Provide the (x, y) coordinate of the cell's center where the given text is located.  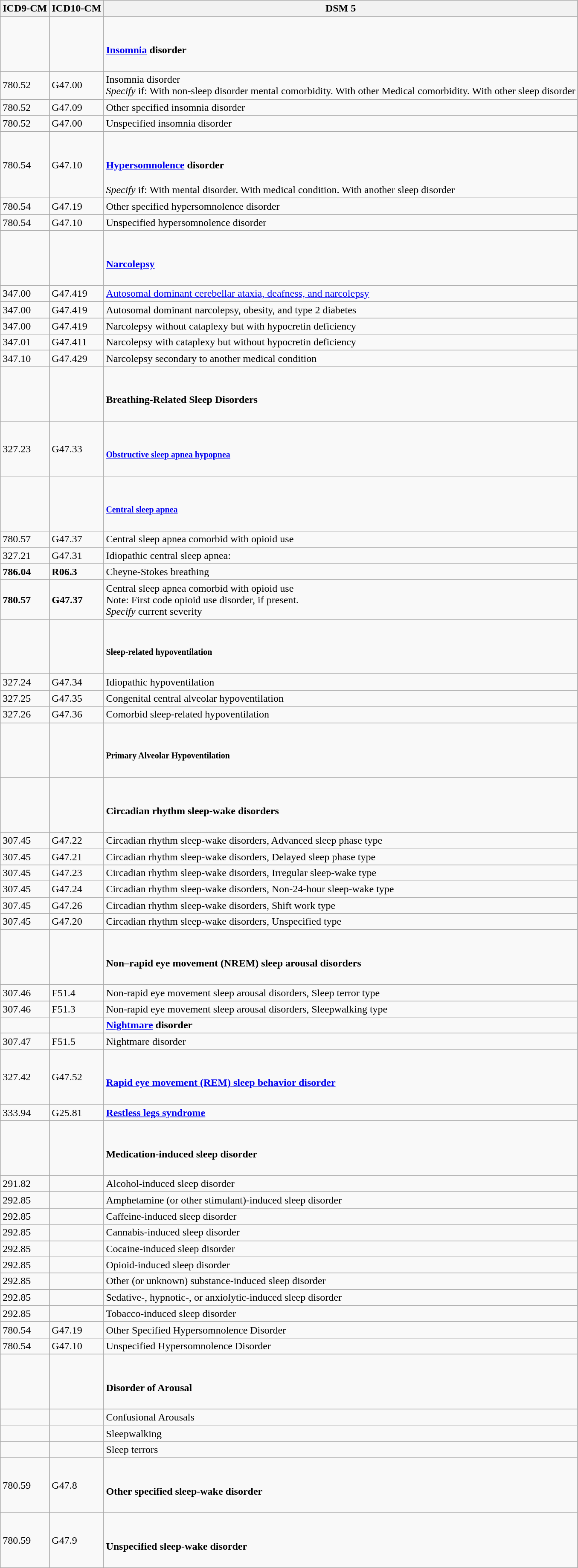
F51.4 (77, 993)
291.82 (25, 1184)
Obstructive sleep apnea hypopnea (340, 449)
G47.411 (77, 342)
Sleep-related hypoventilation (340, 646)
Opioid-induced sleep disorder (340, 1265)
Narcolepsy with cataplexy but without hypocretin deficiency (340, 342)
G47.21 (77, 857)
Autosomal dominant narcolepsy, obesity, and type 2 diabetes (340, 310)
G25.81 (77, 1113)
Congenital central alveolar hypoventilation (340, 698)
327.42 (25, 1077)
DSM 5 (340, 9)
Confusional Arousals (340, 1417)
Other (or unknown) substance-induced sleep disorder (340, 1281)
Circadian rhythm sleep-wake disorders, Delayed sleep phase type (340, 857)
Cheyne-Stokes breathing (340, 572)
Circadian rhythm sleep-wake disorders, Shift work type (340, 906)
Non-rapid eye movement sleep arousal disorders, Sleepwalking type (340, 1009)
Other specified insomnia disorder (340, 107)
Idiopathic central sleep apnea: (340, 555)
Autosomal dominant cerebellar ataxia, deafness, and narcolepsy (340, 294)
Other specified hypersomnolence disorder (340, 206)
Narcolepsy (340, 258)
G47.09 (77, 107)
327.21 (25, 555)
Circadian rhythm sleep-wake disorders, Non-24-hour sleep-wake type (340, 889)
R06.3 (77, 572)
Tobacco-induced sleep disorder (340, 1313)
Sleepwalking (340, 1433)
G47.429 (77, 359)
Idiopathic hypoventilation (340, 682)
Narcolepsy without cataplexy but with hypocretin deficiency (340, 326)
Caffeine-induced sleep disorder (340, 1216)
Amphetamine (or other stimulant)-induced sleep disorder (340, 1200)
327.25 (25, 698)
Cannabis-induced sleep disorder (340, 1232)
G47.23 (77, 873)
Alcohol-induced sleep disorder (340, 1184)
327.24 (25, 682)
Breathing-Related Sleep Disorders (340, 394)
G47.35 (77, 698)
F51.5 (77, 1041)
Unspecified hypersomnolence disorder (340, 223)
Rapid eye movement (REM) sleep behavior disorder (340, 1077)
Central sleep apnea comorbid with opioid useNote: First code opioid use disorder, if present.Specify current severity (340, 599)
Insomnia disorder (340, 44)
786.04 (25, 572)
Unspecified Hypersomnolence Disorder (340, 1346)
Unspecified sleep-wake disorder (340, 1540)
G47.26 (77, 906)
Central sleep apnea (340, 504)
Unspecified insomnia disorder (340, 124)
Circadian rhythm sleep-wake disorders (340, 805)
347.10 (25, 359)
327.23 (25, 449)
Circadian rhythm sleep-wake disorders, Advanced sleep phase type (340, 840)
ICD9-CM (25, 9)
G47.31 (77, 555)
Cocaine-induced sleep disorder (340, 1249)
Narcolepsy secondary to another medical condition (340, 359)
Insomnia disorderSpecify if: With non-sleep disorder mental comorbidity. With other Medical comorbidity. With other sleep disorder (340, 85)
333.94 (25, 1113)
Circadian rhythm sleep-wake disorders, Unspecified type (340, 922)
G47.34 (77, 682)
G47.8 (77, 1485)
Disorder of Arousal (340, 1381)
Sedative-, hypnotic-, or anxiolytic-induced sleep disorder (340, 1297)
Hypersomnolence disorderSpecify if: With mental disorder. With medical condition. With another sleep disorder (340, 165)
Medication-induced sleep disorder (340, 1149)
G47.33 (77, 449)
G47.9 (77, 1540)
307.47 (25, 1041)
Comorbid sleep-related hypoventilation (340, 715)
G47.20 (77, 922)
Non-rapid eye movement sleep arousal disorders, Sleep terror type (340, 993)
Non–rapid eye movement (NREM) sleep arousal disorders (340, 958)
327.26 (25, 715)
G47.22 (77, 840)
347.01 (25, 342)
ICD10-CM (77, 9)
G47.24 (77, 889)
Sleep terrors (340, 1449)
G47.36 (77, 715)
Central sleep apnea comorbid with opioid use (340, 539)
Other Specified Hypersomnolence Disorder (340, 1330)
Circadian rhythm sleep-wake disorders, Irregular sleep-wake type (340, 873)
G47.52 (77, 1077)
Primary Alveolar Hypoventilation (340, 750)
F51.3 (77, 1009)
Restless legs syndrome (340, 1113)
Other specified sleep-wake disorder (340, 1485)
